Output the (x, y) coordinate of the center of the cell containing the given text.  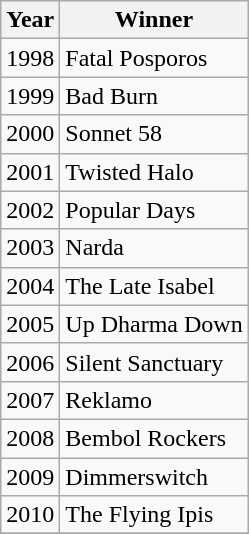
1999 (30, 96)
2003 (30, 248)
2008 (30, 438)
Reklamo (154, 400)
Fatal Posporos (154, 58)
Silent Sanctuary (154, 362)
Sonnet 58 (154, 134)
The Flying Ipis (154, 515)
Narda (154, 248)
2002 (30, 210)
2001 (30, 172)
2004 (30, 286)
Year (30, 20)
Popular Days (154, 210)
2007 (30, 400)
Twisted Halo (154, 172)
Bad Burn (154, 96)
Up Dharma Down (154, 324)
Dimmerswitch (154, 477)
The Late Isabel (154, 286)
2006 (30, 362)
2010 (30, 515)
Bembol Rockers (154, 438)
2000 (30, 134)
2009 (30, 477)
Winner (154, 20)
1998 (30, 58)
2005 (30, 324)
